Extract the [x, y] coordinate from the center of the cell holding the provided text.  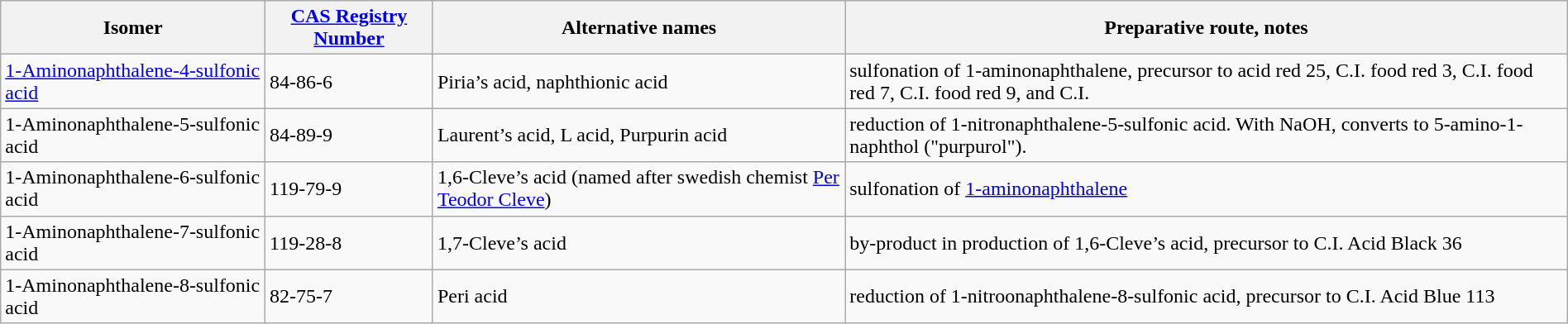
82-75-7 [349, 296]
sulfonation of 1-aminonaphthalene [1207, 188]
reduction of 1-nitronaphthalene-5-sulfonic acid. With NaOH, converts to 5-amino-1-naphthol ("purpurol"). [1207, 136]
1,7-Cleve’s acid [638, 243]
1-Aminonaphthalene-4-sulfonic acid [133, 81]
CAS Registry Number [349, 28]
1-Aminonaphthalene-8-sulfonic acid [133, 296]
Isomer [133, 28]
Alternative names [638, 28]
1-Aminonaphthalene-5-sulfonic acid [133, 136]
119-79-9 [349, 188]
Piria’s acid, naphthionic acid [638, 81]
1-Aminonaphthalene-7-sulfonic acid [133, 243]
by-product in production of 1,6-Cleve’s acid, precursor to C.I. Acid Black 36 [1207, 243]
1,6-Cleve’s acid (named after swedish chemist Per Teodor Cleve) [638, 188]
Peri acid [638, 296]
Preparative route, notes [1207, 28]
84-86-6 [349, 81]
1-Aminonaphthalene-6-sulfonic acid [133, 188]
Laurent’s acid, L acid, Purpurin acid [638, 136]
84-89-9 [349, 136]
sulfonation of 1-aminonaphthalene, precursor to acid red 25, C.I. food red 3, C.I. food red 7, C.I. food red 9, and C.I. [1207, 81]
reduction of 1-nitroonaphthalene-8-sulfonic acid, precursor to C.I. Acid Blue 113 [1207, 296]
119-28-8 [349, 243]
